Locate the cell with the specified text and output its [x, y] center coordinate. 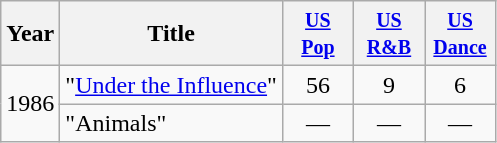
9 [388, 85]
Year [30, 34]
"Under the Influence" [172, 85]
USDance [460, 34]
USR&B [388, 34]
USPop [318, 34]
Title [172, 34]
6 [460, 85]
1986 [30, 104]
56 [318, 85]
"Animals" [172, 123]
